Find where the given text appears and provide that cell's center as [x, y] coordinate. 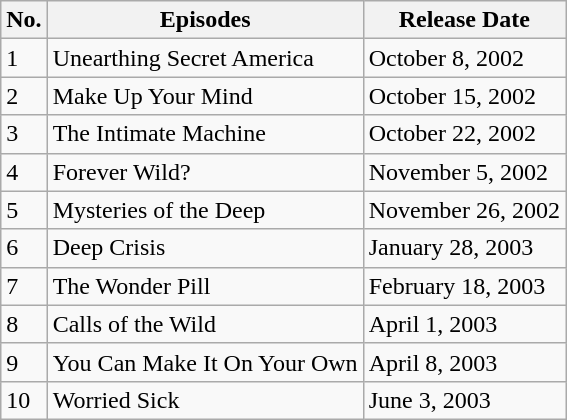
April 8, 2003 [464, 362]
6 [24, 248]
October 8, 2002 [464, 58]
Release Date [464, 20]
8 [24, 324]
4 [24, 172]
The Wonder Pill [205, 286]
Forever Wild? [205, 172]
June 3, 2003 [464, 400]
November 5, 2002 [464, 172]
February 18, 2003 [464, 286]
Deep Crisis [205, 248]
7 [24, 286]
Calls of the Wild [205, 324]
October 15, 2002 [464, 96]
Mysteries of the Deep [205, 210]
5 [24, 210]
November 26, 2002 [464, 210]
January 28, 2003 [464, 248]
No. [24, 20]
Make Up Your Mind [205, 96]
Episodes [205, 20]
3 [24, 134]
9 [24, 362]
2 [24, 96]
You Can Make It On Your Own [205, 362]
April 1, 2003 [464, 324]
10 [24, 400]
October 22, 2002 [464, 134]
Unearthing Secret America [205, 58]
Worried Sick [205, 400]
1 [24, 58]
The Intimate Machine [205, 134]
